Identify which cell holds the provided text, then report its [X, Y] central coordinate. 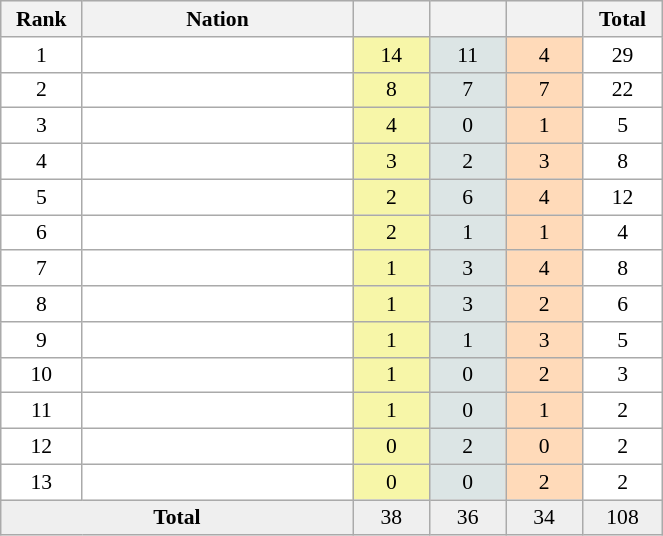
9 [42, 340]
22 [622, 90]
36 [467, 518]
108 [622, 518]
38 [391, 518]
29 [622, 55]
Rank [42, 19]
10 [42, 375]
14 [391, 55]
34 [544, 518]
13 [42, 482]
Nation [218, 19]
